From the cell containing the given text, extract its center point as (X, Y) coordinate. 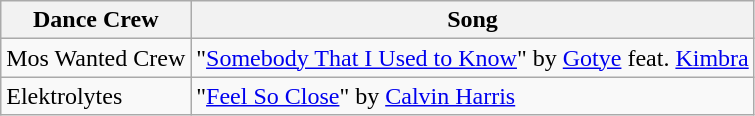
Song (472, 20)
Elektrolytes (96, 96)
"Somebody That I Used to Know" by Gotye feat. Kimbra (472, 58)
Dance Crew (96, 20)
"Feel So Close" by Calvin Harris (472, 96)
Mos Wanted Crew (96, 58)
